Capture the cell that displays the provided text and extract its [X, Y] central coordinate. 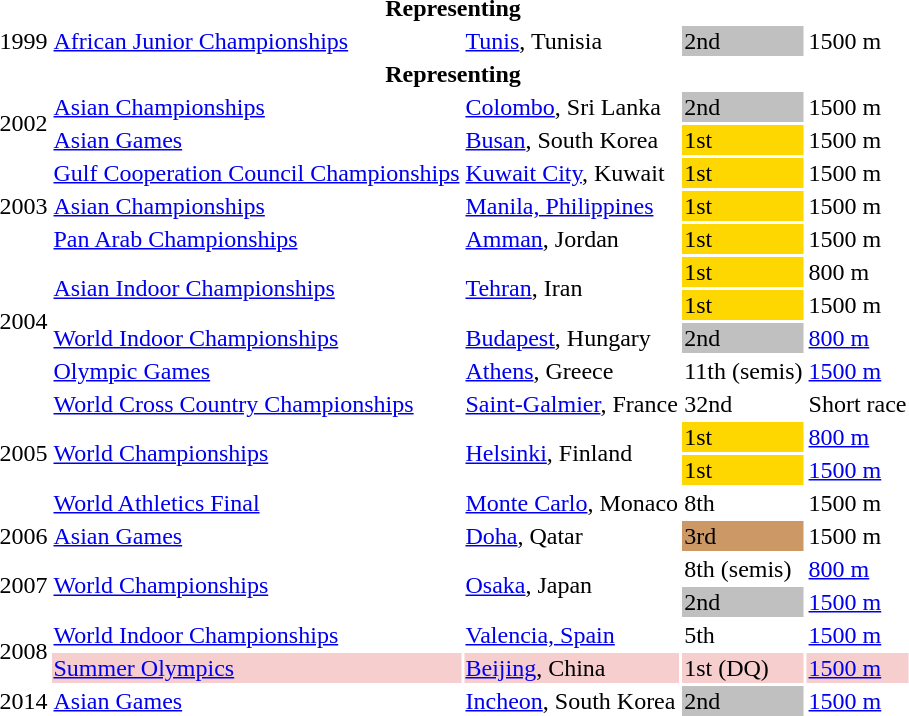
Helsinki, Finland [572, 454]
Kuwait City, Kuwait [572, 173]
5th [744, 635]
Busan, South Korea [572, 140]
11th (semis) [744, 371]
Monte Carlo, Monaco [572, 503]
Valencia, Spain [572, 635]
Doha, Qatar [572, 536]
World Athletics Final [256, 503]
Saint-Galmier, France [572, 404]
1st (DQ) [744, 668]
Olympic Games [256, 371]
Beijing, China [572, 668]
32nd [744, 404]
African Junior Championships [256, 41]
Short race [858, 404]
3rd [744, 536]
Manila, Philippines [572, 206]
Pan Arab Championships [256, 239]
Athens, Greece [572, 371]
Summer Olympics [256, 668]
Incheon, South Korea [572, 701]
Budapest, Hungary [572, 338]
Asian Indoor Championships [256, 288]
Amman, Jordan [572, 239]
World Cross Country Championships [256, 404]
Tehran, Iran [572, 288]
8th [744, 503]
8th (semis) [744, 569]
Gulf Cooperation Council Championships [256, 173]
Colombo, Sri Lanka [572, 107]
Osaka, Japan [572, 586]
Tunis, Tunisia [572, 41]
